For the text-containing cell, return its midpoint in [x, y] coordinate format. 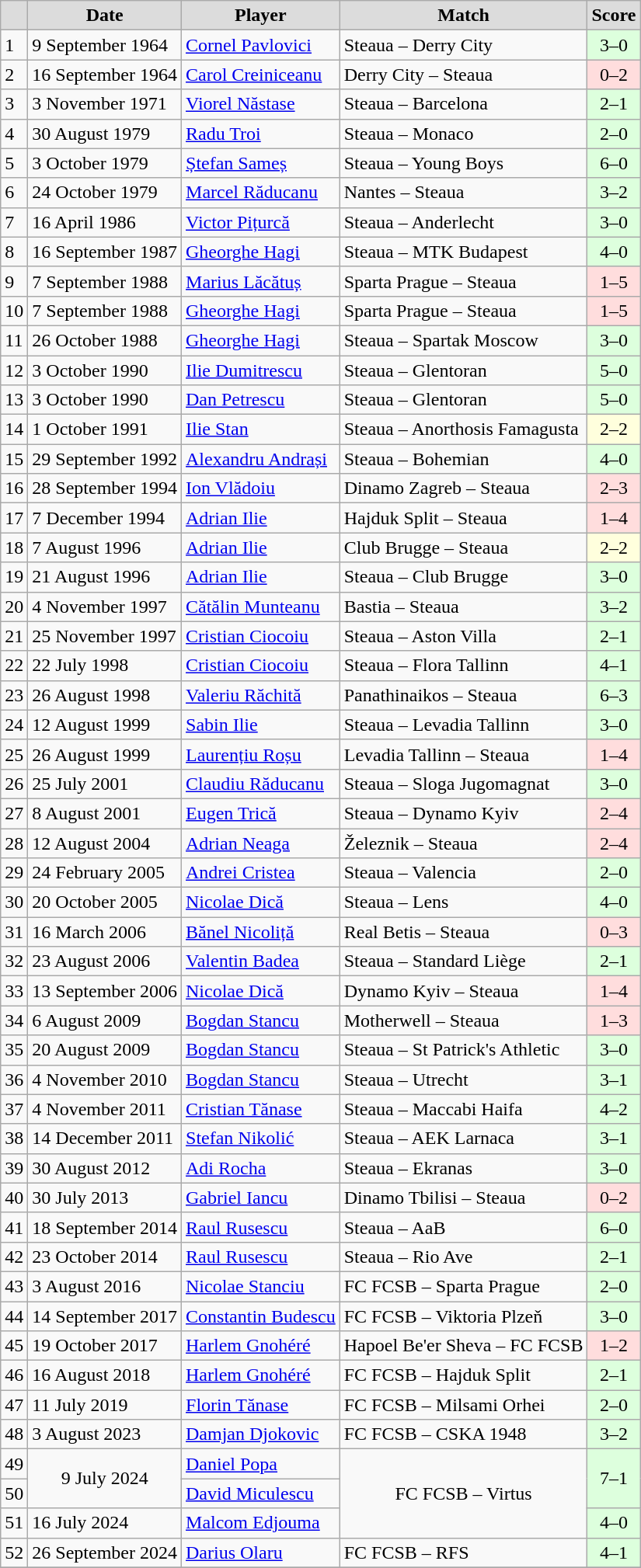
16 [14, 488]
Dan Petrescu [261, 400]
David Miculescu [261, 1493]
Steaua – Valencia [463, 873]
7 [14, 222]
Nicolae Stanciu [261, 1286]
FC FCSB – Viktoria Plzeň [463, 1316]
Eugen Trică [261, 813]
23 August 2006 [105, 961]
Adrian Neaga [261, 843]
28 [14, 843]
18 [14, 548]
30 August 2012 [105, 1168]
Damjan Djokovic [261, 1434]
43 [14, 1286]
Ilie Dumitrescu [261, 370]
Bastia – Steaua [463, 607]
4 November 1997 [105, 607]
Daniel Popa [261, 1464]
13 September 2006 [105, 991]
Viorel Năstase [261, 104]
Match [463, 16]
Steaua – Aston Villa [463, 636]
16 September 1964 [105, 75]
Steaua – Maccabi Haifa [463, 1109]
26 August 1999 [105, 754]
26 August 1998 [105, 695]
13 [14, 400]
14 December 2011 [105, 1139]
Claudiu Răducanu [261, 784]
30 August 1979 [105, 134]
22 [14, 666]
1 October 1991 [105, 429]
Valentin Badea [261, 961]
19 October 2017 [105, 1346]
4 November 2011 [105, 1109]
49 [14, 1464]
25 November 1997 [105, 636]
Steaua – AEK Larnaca [463, 1139]
7–1 [614, 1479]
Dynamo Kyiv – Steaua [463, 991]
0–3 [614, 932]
Marius Lăcătuș [261, 281]
30 July 2013 [105, 1198]
44 [14, 1316]
16 April 1986 [105, 222]
4–2 [614, 1109]
27 [14, 813]
Player [261, 16]
25 July 2001 [105, 784]
Hapoel Be'er Sheva – FC FCSB [463, 1346]
3 November 1971 [105, 104]
37 [14, 1109]
FC FCSB – Sparta Prague [463, 1286]
11 [14, 340]
20 October 2005 [105, 902]
Steaua – Dynamo Kyiv [463, 813]
Steaua – Lens [463, 902]
30 [14, 902]
8 [14, 252]
Cornel Pavlovici [261, 45]
21 [14, 636]
4 November 2010 [105, 1080]
Steaua – Bohemian [463, 459]
45 [14, 1346]
20 August 2009 [105, 1050]
Ion Vlădoiu [261, 488]
51 [14, 1523]
Derry City – Steaua [463, 75]
3 [14, 104]
35 [14, 1050]
42 [14, 1257]
2–3 [614, 488]
Steaua – St Patrick's Athletic [463, 1050]
Levadia Tallinn – Steaua [463, 754]
12 August 1999 [105, 725]
16 September 1987 [105, 252]
26 September 2024 [105, 1552]
Stefan Nikolić [261, 1139]
Marcel Răducanu [261, 193]
48 [14, 1434]
Dinamo Tbilisi – Steaua [463, 1198]
40 [14, 1198]
29 [14, 873]
Sabin Ilie [261, 725]
32 [14, 961]
Steaua – Levadia Tallinn [463, 725]
50 [14, 1493]
2 [14, 75]
26 [14, 784]
33 [14, 991]
4 [14, 134]
Real Betis – Steaua [463, 932]
28 September 1994 [105, 488]
39 [14, 1168]
16 August 2018 [105, 1375]
22 July 1998 [105, 666]
Dinamo Zagreb – Steaua [463, 488]
23 [14, 695]
15 [14, 459]
19 [14, 577]
12 August 2004 [105, 843]
3 October 1979 [105, 163]
5 [14, 163]
Steaua – Standard Liège [463, 961]
52 [14, 1552]
26 October 1988 [105, 340]
Steaua – Young Boys [463, 163]
Steaua – Spartak Moscow [463, 340]
11 July 2019 [105, 1405]
Score [614, 16]
7 August 1996 [105, 548]
31 [14, 932]
Nantes – Steaua [463, 193]
25 [14, 754]
41 [14, 1227]
FC FCSB – Milsami Orhei [463, 1405]
9 July 2024 [105, 1479]
7 December 1994 [105, 518]
Steaua – Rio Ave [463, 1257]
34 [14, 1020]
10 [14, 311]
Darius Olaru [261, 1552]
1 [14, 45]
Steaua – Monaco [463, 134]
24 February 2005 [105, 873]
14 September 2017 [105, 1316]
Radu Troi [261, 134]
Steaua – Anorthosis Famagusta [463, 429]
21 August 1996 [105, 577]
Steaua – Utrecht [463, 1080]
16 March 2006 [105, 932]
29 September 1992 [105, 459]
Steaua – Club Brugge [463, 577]
Valeriu Răchită [261, 695]
6–3 [614, 695]
FC FCSB – RFS [463, 1552]
36 [14, 1080]
Železnik – Steaua [463, 843]
FC FCSB – Hajduk Split [463, 1375]
14 [14, 429]
Hajduk Split – Steaua [463, 518]
18 September 2014 [105, 1227]
Date [105, 16]
38 [14, 1139]
Cristian Tănase [261, 1109]
Carol Creiniceanu [261, 75]
20 [14, 607]
46 [14, 1375]
Steaua – Flora Tallinn [463, 666]
Constantin Budescu [261, 1316]
3 August 2016 [105, 1286]
Victor Pițurcă [261, 222]
Andrei Cristea [261, 873]
Steaua – Ekranas [463, 1168]
Steaua – Anderlecht [463, 222]
17 [14, 518]
Steaua – Sloga Jugomagnat [463, 784]
6 August 2009 [105, 1020]
Steaua – AaB [463, 1227]
Bănel Nicoliță [261, 932]
24 [14, 725]
Gabriel Iancu [261, 1198]
6 [14, 193]
Ilie Stan [261, 429]
Club Brugge – Steaua [463, 548]
Steaua – Derry City [463, 45]
24 October 1979 [105, 193]
Steaua – MTK Budapest [463, 252]
Adi Rocha [261, 1168]
Panathinaikos – Steaua [463, 695]
Steaua – Barcelona [463, 104]
3 August 2023 [105, 1434]
Laurențiu Roșu [261, 754]
1–3 [614, 1020]
1–2 [614, 1346]
Ștefan Sameș [261, 163]
12 [14, 370]
16 July 2024 [105, 1523]
Motherwell – Steaua [463, 1020]
9 September 1964 [105, 45]
Malcom Edjouma [261, 1523]
Alexandru Andrași [261, 459]
FC FCSB – Virtus [463, 1493]
9 [14, 281]
47 [14, 1405]
Cătălin Munteanu [261, 607]
23 October 2014 [105, 1257]
FC FCSB – CSKA 1948 [463, 1434]
Florin Tănase [261, 1405]
8 August 2001 [105, 813]
